Identify which cell holds the provided text, then report its (X, Y) central coordinate. 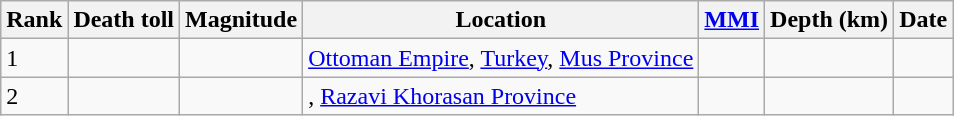
, Razavi Khorasan Province (501, 96)
2 (34, 96)
Death toll (124, 20)
Magnitude (242, 20)
Location (501, 20)
Depth (km) (830, 20)
Ottoman Empire, Turkey, Mus Province (501, 58)
Rank (34, 20)
MMI (732, 20)
Date (924, 20)
1 (34, 58)
